Pinpoint the cell where the given text exists, returning its [x, y] midpoint coordinate. 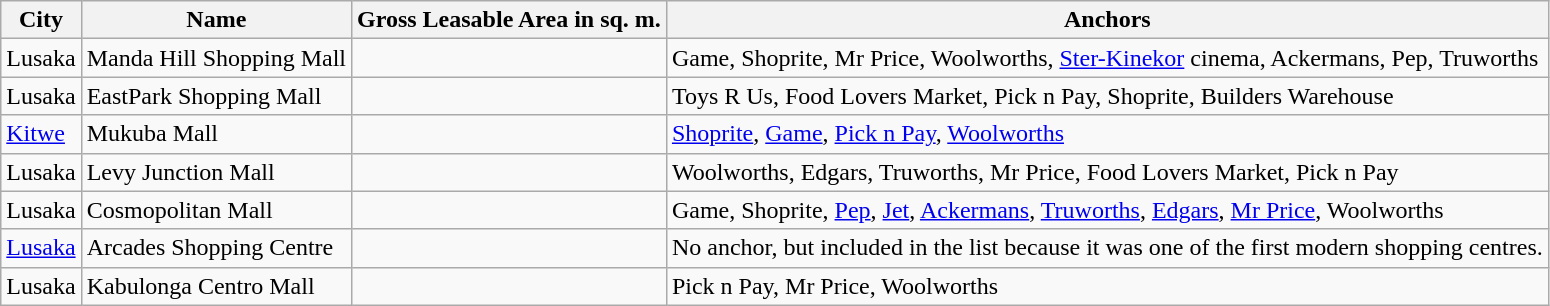
Name [216, 20]
Gross Leasable Area in sq. m. [510, 20]
Kabulonga Centro Mall [216, 286]
Arcades Shopping Centre [216, 248]
City [41, 20]
Shoprite, Game, Pick n Pay, Woolworths [1107, 134]
No anchor, but included in the list because it was one of the first modern shopping centres. [1107, 248]
EastPark Shopping Mall [216, 96]
Woolworths, Edgars, Truworths, Mr Price, Food Lovers Market, Pick n Pay [1107, 172]
Cosmopolitan Mall [216, 210]
Anchors [1107, 20]
Kitwe [41, 134]
Mukuba Mall [216, 134]
Levy Junction Mall [216, 172]
Toys R Us, Food Lovers Market, Pick n Pay, Shoprite, Builders Warehouse [1107, 96]
Game, Shoprite, Pep, Jet, Ackermans, Truworths, Edgars, Mr Price, Woolworths [1107, 210]
Game, Shoprite, Mr Price, Woolworths, Ster-Kinekor cinema, Ackermans, Pep, Truworths [1107, 58]
Pick n Pay, Mr Price, Woolworths [1107, 286]
Manda Hill Shopping Mall [216, 58]
